From the cell containing the given text, extract its center point as (x, y) coordinate. 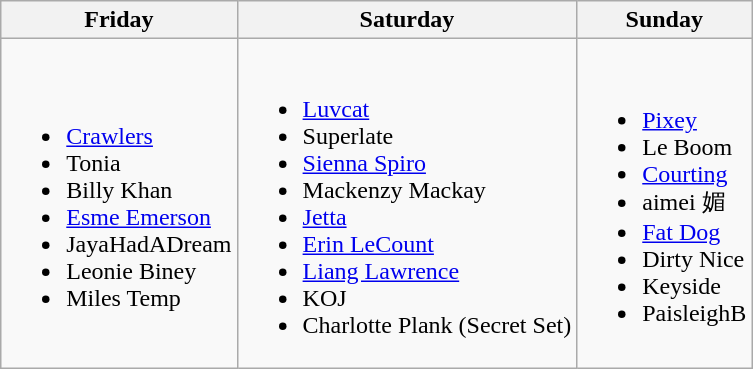
CrawlersToniaBilly KhanEsme EmersonJayaHadADreamLeonie BineyMiles Temp (119, 204)
LuvcatSuperlateSienna SpiroMackenzy MackayJettaErin LeCountLiang LawrenceKOJCharlotte Plank (Secret Set) (407, 204)
PixeyLe BoomCourtingaimei 媚Fat DogDirty NiceKeysidePaisleighB (664, 204)
Saturday (407, 20)
Friday (119, 20)
Sunday (664, 20)
